Locate the cell with the specified text and output its (X, Y) center coordinate. 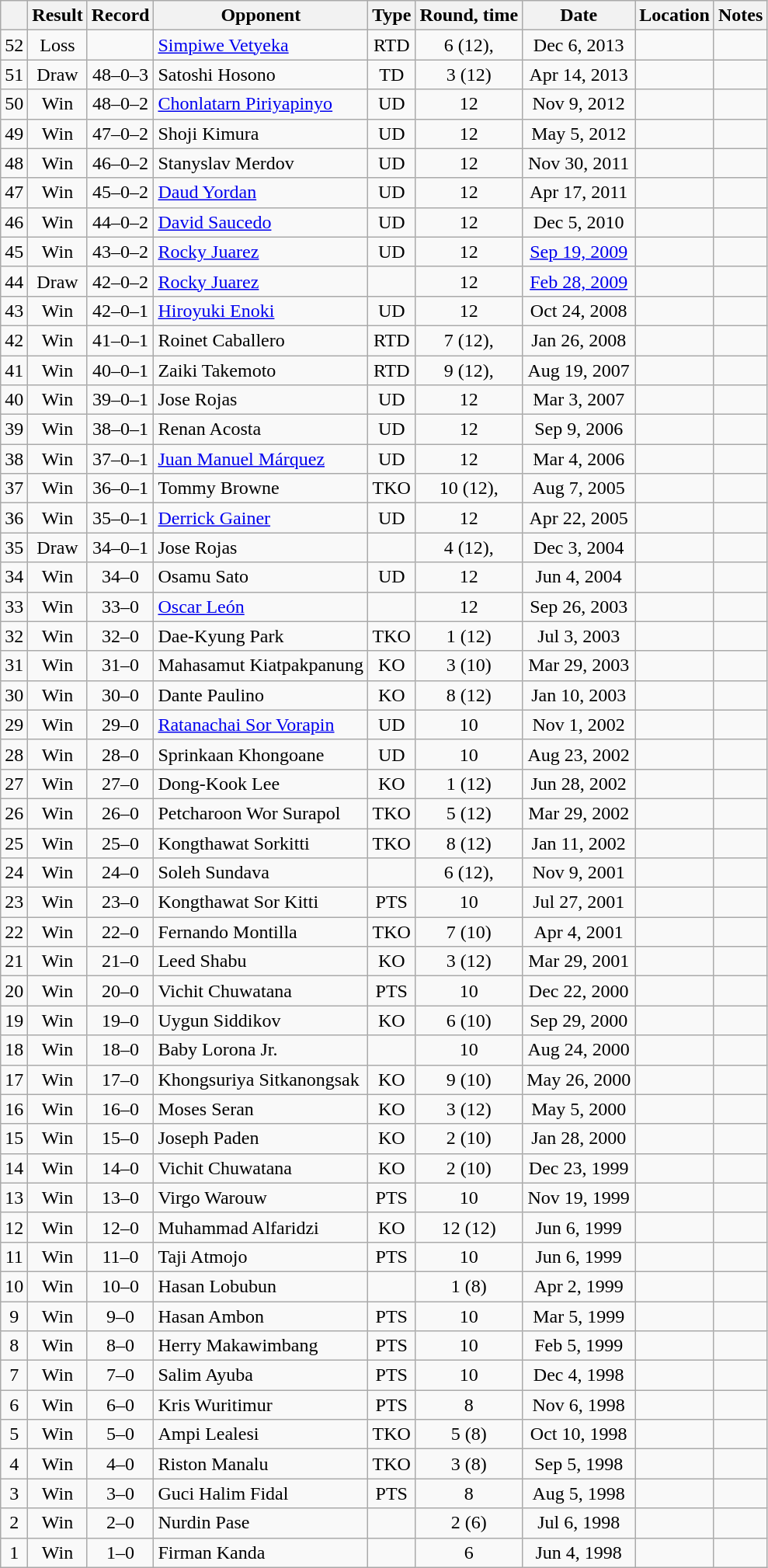
52 (14, 45)
Sep 9, 2006 (579, 429)
Sep 5, 1998 (579, 1464)
10–0 (120, 1286)
Dec 4, 1998 (579, 1375)
Riston Manalu (261, 1464)
Ampi Lealesi (261, 1434)
Mahasamut Kiatpakpanung (261, 666)
28 (14, 754)
44 (14, 281)
18–0 (120, 1050)
27–0 (120, 784)
19 (14, 1020)
Sep 26, 2003 (579, 607)
15–0 (120, 1139)
May 5, 2000 (579, 1109)
Nov 1, 2002 (579, 725)
Nov 30, 2011 (579, 163)
51 (14, 75)
46 (14, 222)
46–0–2 (120, 163)
Dec 23, 1999 (579, 1168)
Baby Lorona Jr. (261, 1050)
Chonlatarn Piriyapinyo (261, 104)
5 (12) (469, 813)
18 (14, 1050)
David Saucedo (261, 222)
Taji Atmojo (261, 1257)
Jun 4, 1998 (579, 1552)
34–0–1 (120, 548)
23–0 (120, 902)
Uygun Siddikov (261, 1020)
48–0–2 (120, 104)
36 (14, 518)
41–0–1 (120, 340)
40–0–1 (120, 370)
39–0–1 (120, 400)
Hasan Ambon (261, 1316)
Dec 3, 2004 (579, 548)
24–0 (120, 873)
Nurdin Pase (261, 1523)
3–0 (120, 1493)
May 5, 2012 (579, 134)
47–0–2 (120, 134)
6 (10) (469, 1020)
12–0 (120, 1227)
34 (14, 577)
25–0 (120, 843)
12 (12) (469, 1227)
49 (14, 134)
Aug 5, 1998 (579, 1493)
42–0–1 (120, 311)
35 (14, 548)
17–0 (120, 1080)
Loss (57, 45)
Sep 29, 2000 (579, 1020)
43 (14, 311)
Oct 10, 1998 (579, 1434)
Daud Yordan (261, 193)
Ratanachai Sor Vorapin (261, 725)
10 (12), (469, 488)
Mar 3, 2007 (579, 400)
6–0 (120, 1405)
47 (14, 193)
37 (14, 488)
Mar 29, 2001 (579, 961)
Nov 9, 2001 (579, 873)
Jun 28, 2002 (579, 784)
25 (14, 843)
30–0 (120, 695)
42–0–2 (120, 281)
Joseph Paden (261, 1139)
5 (14, 1434)
1–0 (120, 1552)
40 (14, 400)
Apr 4, 2001 (579, 932)
33 (14, 607)
1 (14, 1552)
Tommy Browne (261, 488)
31–0 (120, 666)
Dong-Kook Lee (261, 784)
9 (14, 1316)
Muhammad Alfaridzi (261, 1227)
Jun 4, 2004 (579, 577)
Salim Ayuba (261, 1375)
Virgo Warouw (261, 1198)
37–0–1 (120, 459)
38 (14, 459)
32–0 (120, 636)
Apr 17, 2011 (579, 193)
16–0 (120, 1109)
May 26, 2000 (579, 1080)
2 (6) (469, 1523)
42 (14, 340)
Jan 28, 2000 (579, 1139)
7 (10) (469, 932)
22–0 (120, 932)
48 (14, 163)
13 (14, 1198)
Nov 19, 1999 (579, 1198)
Jan 10, 2003 (579, 695)
Feb 5, 1999 (579, 1346)
Kris Wuritimur (261, 1405)
22 (14, 932)
Petcharoon Wor Surapol (261, 813)
Juan Manuel Márquez (261, 459)
Simpiwe Vetyeka (261, 45)
1 (8) (469, 1286)
Aug 23, 2002 (579, 754)
Aug 19, 2007 (579, 370)
Apr 14, 2013 (579, 75)
Hiroyuki Enoki (261, 311)
23 (14, 902)
Aug 7, 2005 (579, 488)
Record (120, 16)
Dante Paulino (261, 695)
9 (10) (469, 1080)
7–0 (120, 1375)
24 (14, 873)
Date (579, 16)
28–0 (120, 754)
5 (8) (469, 1434)
Roinet Caballero (261, 340)
Location (675, 16)
Zaiki Takemoto (261, 370)
34–0 (120, 577)
Mar 4, 2006 (579, 459)
17 (14, 1080)
33–0 (120, 607)
Opponent (261, 16)
35–0–1 (120, 518)
20 (14, 991)
14 (14, 1168)
Oscar León (261, 607)
Soleh Sundava (261, 873)
Derrick Gainer (261, 518)
Kongthawat Sor Kitti (261, 902)
15 (14, 1139)
38–0–1 (120, 429)
45 (14, 252)
Mar 29, 2003 (579, 666)
Round, time (469, 16)
13–0 (120, 1198)
29 (14, 725)
Feb 28, 2009 (579, 281)
TD (391, 75)
31 (14, 666)
Jul 27, 2001 (579, 902)
9–0 (120, 1316)
Dec 5, 2010 (579, 222)
21–0 (120, 961)
Notes (740, 16)
26 (14, 813)
Jul 6, 1998 (579, 1523)
4 (12), (469, 548)
2–0 (120, 1523)
Kongthawat Sorkitti (261, 843)
Khongsuriya Sitkanongsak (261, 1080)
39 (14, 429)
Aug 24, 2000 (579, 1050)
Sep 19, 2009 (579, 252)
4–0 (120, 1464)
Mar 29, 2002 (579, 813)
11–0 (120, 1257)
8–0 (120, 1346)
29–0 (120, 725)
Apr 22, 2005 (579, 518)
43–0–2 (120, 252)
Dec 6, 2013 (579, 45)
26–0 (120, 813)
14–0 (120, 1168)
32 (14, 636)
Renan Acosta (261, 429)
Satoshi Hosono (261, 75)
7 (14, 1375)
Mar 5, 1999 (579, 1316)
5–0 (120, 1434)
Apr 2, 1999 (579, 1286)
Moses Seran (261, 1109)
Dec 22, 2000 (579, 991)
21 (14, 961)
Jul 3, 2003 (579, 636)
41 (14, 370)
3 (14, 1493)
Firman Kanda (261, 1552)
19–0 (120, 1020)
50 (14, 104)
9 (12), (469, 370)
Herry Makawimbang (261, 1346)
Oct 24, 2008 (579, 311)
48–0–3 (120, 75)
Result (57, 16)
Guci Halim Fidal (261, 1493)
2 (14, 1523)
3 (8) (469, 1464)
Type (391, 16)
11 (14, 1257)
16 (14, 1109)
30 (14, 695)
Hasan Lobubun (261, 1286)
Jan 11, 2002 (579, 843)
Leed Shabu (261, 961)
Nov 9, 2012 (579, 104)
Osamu Sato (261, 577)
Stanyslav Merdov (261, 163)
Shoji Kimura (261, 134)
Fernando Montilla (261, 932)
20–0 (120, 991)
4 (14, 1464)
Jan 26, 2008 (579, 340)
3 (10) (469, 666)
Nov 6, 1998 (579, 1405)
27 (14, 784)
Sprinkaan Khongoane (261, 754)
45–0–2 (120, 193)
36–0–1 (120, 488)
7 (12), (469, 340)
44–0–2 (120, 222)
Dae-Kyung Park (261, 636)
